Find where the given text appears and provide that cell's center as (x, y) coordinate. 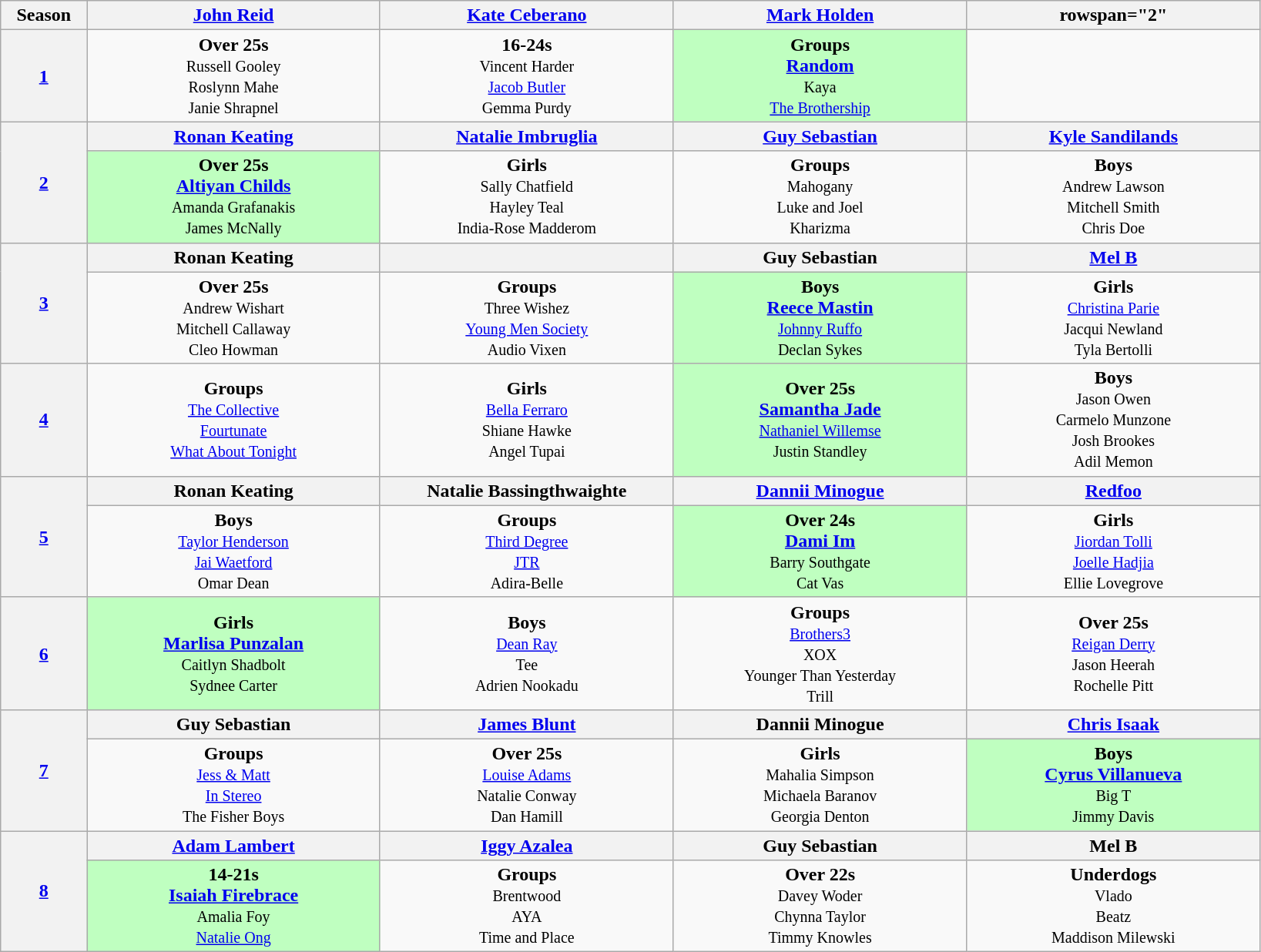
2 (44, 182)
8 (44, 890)
Kyle Sandilands (1114, 136)
GroupsThe CollectiveFourtunateWhat About Tonight (234, 420)
Over 24sDami ImBarry SouthgateCat Vas (820, 551)
GroupsMahoganyLuke and JoelKharizma (820, 197)
GirlsMarlisa PunzalanCaitlyn ShadboltSydnee Carter (234, 653)
BoysTaylor HendersonJai WaetfordOmar Dean (234, 551)
John Reid (234, 15)
7 (44, 770)
Over 25sReigan DerryJason HeerahRochelle Pitt (1114, 653)
BoysReece MastinJohnny Ruffo Declan Sykes (820, 317)
Natalie Bassingthwaighte (527, 491)
UnderdogsVladoBeatzMaddison Milewski (1114, 906)
BoysAndrew LawsonMitchell SmithChris Doe (1114, 197)
Over 25sAndrew WishartMitchell CallawayCleo Howman (234, 317)
16-24sVincent HarderJacob ButlerGemma Purdy (527, 75)
Over 25sRussell GooleyRoslynn MaheJanie Shrapnel (234, 75)
BoysJason OwenCarmelo MunzoneJosh BrookesAdil Memon (1114, 420)
Kate Ceberano (527, 15)
Over 25sLouise AdamsNatalie ConwayDan Hamill (527, 784)
GroupsBrothers3XOXYounger Than YesterdayTrill (820, 653)
3 (44, 303)
rowspan="2" (1114, 15)
Adam Lambert (234, 845)
Over 22sDavey WoderChynna TaylorTimmy Knowles (820, 906)
Natalie Imbruglia (527, 136)
GirlsChristina ParieJacqui NewlandTyla Bertolli (1114, 317)
14-21sIsaiah FirebraceAmalia FoyNatalie Ong (234, 906)
GroupsThree WishezYoung Men SocietyAudio Vixen (527, 317)
Season (44, 15)
BoysCyrus VillanuevaBig TJimmy Davis (1114, 784)
Over 25sAltiyan ChildsAmanda GrafanakisJames McNally (234, 197)
Mark Holden (820, 15)
4 (44, 420)
GroupsThird DegreeJTRAdira-Belle (527, 551)
GirlsSally ChatfieldHayley TealIndia-Rose Madderom (527, 197)
GirlsBella FerraroShiane HawkeAngel Tupai (527, 420)
Redfoo (1114, 491)
Over 25sSamantha JadeNathaniel WillemseJustin Standley (820, 420)
GirlsJiordan TolliJoelle HadjiaEllie Lovegrove (1114, 551)
GirlsMahalia SimpsonMichaela BaranovGeorgia Denton (820, 784)
James Blunt (527, 724)
BoysDean RayTeeAdrien Nookadu (527, 653)
6 (44, 653)
GroupsRandomKayaThe Brothership (820, 75)
Chris Isaak (1114, 724)
1 (44, 75)
Iggy Azalea (527, 845)
GroupsBrentwoodAYATime and Place (527, 906)
5 (44, 536)
GroupsJess & MattIn StereoThe Fisher Boys (234, 784)
